Provide the (X, Y) coordinate of the cell's center where the given text is located.  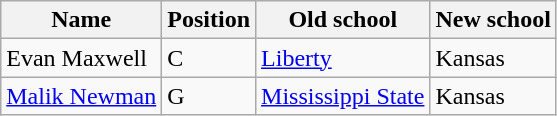
Malik Newman (82, 96)
G (209, 96)
Name (82, 20)
Mississippi State (343, 96)
Position (209, 20)
Old school (343, 20)
Liberty (343, 58)
C (209, 58)
Evan Maxwell (82, 58)
New school (493, 20)
